Extract the [X, Y] coordinate from the center of the cell holding the provided text.  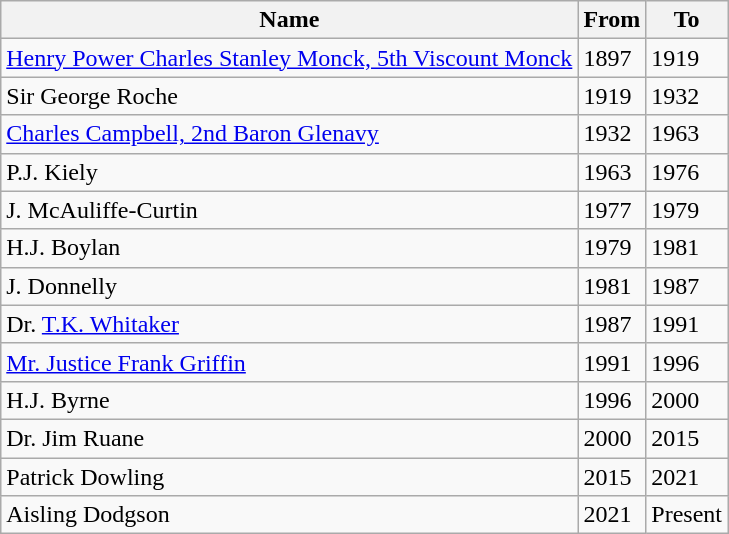
Present [687, 515]
J. McAuliffe-Curtin [290, 210]
J. Donnelly [290, 286]
Dr. Jim Ruane [290, 438]
To [687, 20]
From [612, 20]
Name [290, 20]
Aisling Dodgson [290, 515]
P.J. Kiely [290, 172]
Patrick Dowling [290, 477]
Dr. T.K. Whitaker [290, 324]
Mr. Justice Frank Griffin [290, 362]
Charles Campbell, 2nd Baron Glenavy [290, 134]
Sir George Roche [290, 96]
1977 [612, 210]
1976 [687, 172]
H.J. Boylan [290, 248]
1897 [612, 58]
Henry Power Charles Stanley Monck, 5th Viscount Monck [290, 58]
H.J. Byrne [290, 400]
